Capture the cell that displays the provided text and extract its [X, Y] central coordinate. 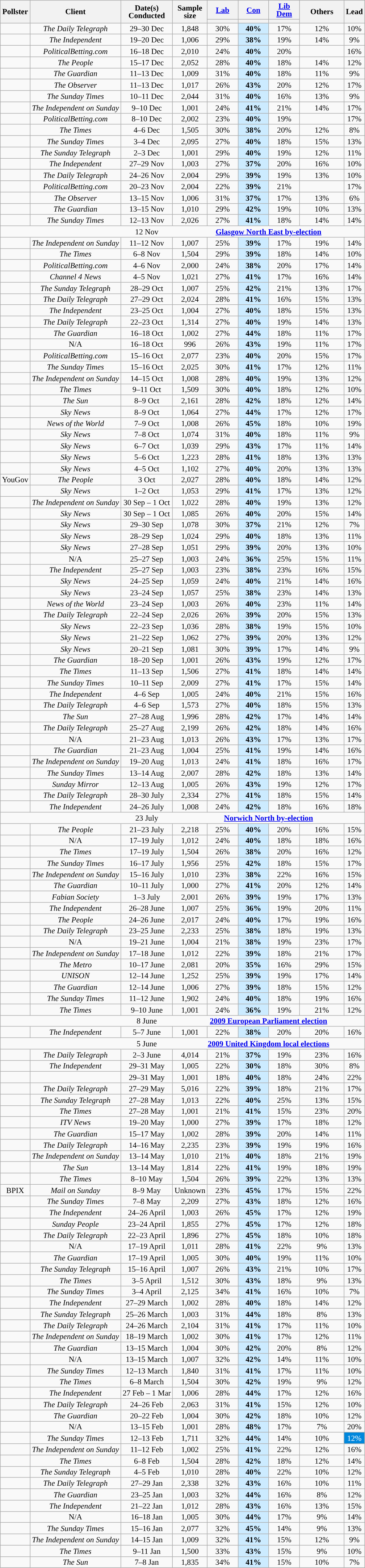
1,081 [190, 649]
2,052 [190, 62]
23–25 Oct [147, 311]
12–13 Feb [147, 1438]
24–25 Sep [147, 581]
2,010 [190, 51]
7–8 Oct [147, 435]
8–10 Dec [147, 119]
11–12 June [147, 998]
6% [354, 198]
Client [75, 12]
33% [222, 1551]
10–11 July [147, 885]
27–29 Oct [147, 299]
29–30 Sep [147, 525]
14–15 Oct [147, 378]
4–5 Feb [147, 1472]
2009 United Kingdom local elections [269, 1043]
12 Nov [147, 232]
5 June [147, 1043]
2,063 [190, 1404]
27–29 Nov [147, 164]
19–20 Dec [147, 40]
20–23 Nov [147, 186]
1,039 [190, 446]
5–6 Oct [147, 457]
2,104 [190, 1325]
12–13 Aug [147, 784]
1,062 [190, 638]
8 June [147, 1021]
7–9 Oct [147, 423]
1,021 [190, 277]
1,223 [190, 457]
16–18 Dec [147, 51]
4–5 Nov [147, 277]
4,014 [190, 1055]
1,896 [190, 1235]
2,007 [190, 773]
24–26 June [147, 919]
12–13 March [147, 1370]
9–11 Oct [147, 389]
2,025 [190, 367]
1,573 [190, 705]
14–15 Jan [147, 1540]
22–23 April [147, 1235]
3–5 April [147, 1280]
1–2 Oct [147, 491]
2,024 [190, 299]
1,711 [190, 1438]
Unknown [190, 1190]
15–16 Jan [147, 1528]
4–6 Nov [147, 265]
1,053 [190, 491]
28–30 July [147, 796]
26–28 June [147, 908]
27 Feb – 1 Mar [147, 1393]
21–23 July [147, 829]
1,102 [190, 468]
28–29 Oct [147, 288]
7–8 Jan [147, 1562]
1,840 [190, 1370]
10–11 Dec [147, 96]
BPIX [15, 1190]
2,009 [190, 683]
1,500 [190, 1551]
23 July [147, 818]
1,024 [190, 536]
1–3 July [147, 897]
2,001 [190, 897]
2,000 [190, 265]
Fabian Society [75, 897]
11–12 Nov [147, 243]
2,218 [190, 829]
2,334 [190, 796]
Channel 4 News [75, 277]
1,509 [190, 389]
2–3 Dec [147, 153]
18–20 Sep [147, 660]
10–11 Sep [147, 683]
1,036 [190, 626]
14–16 May [147, 1145]
24–26 July [147, 806]
6–8 Feb [147, 1461]
1,085 [190, 514]
2,125 [190, 1291]
48% [253, 1427]
27–29 March [147, 1303]
2,002 [190, 119]
1,996 [190, 717]
15–16 April [147, 1269]
Lib Dem [284, 10]
Date(s)Conducted [147, 12]
9–10 Dec [147, 107]
1,902 [190, 998]
3–4 April [147, 1291]
29–30 Dec [147, 28]
19–21 June [147, 942]
2,081 [190, 964]
23–25 June [147, 930]
Sunday Mirror [75, 784]
19–20 May [147, 1122]
1,059 [190, 581]
UNISON [75, 976]
23–25 Jan [147, 1495]
1,848 [190, 28]
1,956 [190, 863]
Norwich North by-election [269, 818]
2–3 June [147, 1055]
2,161 [190, 401]
1,078 [190, 525]
13–14 Aug [147, 773]
Mail on Sunday [75, 1190]
1,011 [190, 1246]
9–10 June [147, 1009]
3 Oct [147, 480]
24–26 Feb [147, 1404]
24–26 April [147, 1213]
12–13 Nov [147, 220]
28–29 Sep [147, 536]
6–8 March [147, 1382]
20–21 Sep [147, 649]
2,338 [190, 1483]
6–8 Nov [147, 254]
27–28 Aug [147, 717]
35% [253, 964]
10–17 June [147, 964]
27–29 Jan [147, 1483]
1,314 [190, 322]
16–18 Jan [147, 1517]
1,022 [190, 502]
1,506 [190, 672]
YouGov [15, 480]
23–24 April [147, 1224]
20–22 Feb [147, 1416]
15–17 Dec [147, 62]
1,835 [190, 1562]
1,814 [190, 1167]
1,512 [190, 1280]
4–6 Dec [147, 130]
8–9 May [147, 1190]
Sunday People [75, 1224]
2,209 [190, 1201]
25–27 Aug [147, 727]
2,044 [190, 96]
5–7 June [147, 1033]
22–23 Oct [147, 322]
The Metro [75, 964]
18–19 March [147, 1337]
27–29 May [147, 1088]
6–7 Oct [147, 446]
1,051 [190, 547]
Pollster [15, 12]
1,505 [190, 130]
24–26 Nov [147, 175]
21–22 Jan [147, 1506]
13–15 Feb [147, 1427]
1,057 [190, 593]
2,235 [190, 1145]
22–23 Sep [147, 626]
21–22 Sep [147, 638]
1,064 [190, 412]
Con [253, 10]
2,233 [190, 930]
7–8 May [147, 1201]
5,016 [190, 1088]
11–13 Sep [147, 672]
Others [322, 12]
15–16 July [147, 875]
11–12 Feb [147, 1449]
15–17 May [147, 1134]
3–4 Dec [147, 141]
2,095 [190, 141]
27–28 Sep [147, 547]
8–10 May [147, 1179]
2,199 [190, 727]
Lab [222, 10]
2009 European Parliament election [269, 1021]
996 [190, 344]
9–11 Jan [147, 1551]
22–24 Sep [147, 615]
25–26 March [147, 1314]
2,027 [190, 480]
24–26 March [147, 1325]
16–17 July [147, 863]
2,017 [190, 919]
1,252 [190, 976]
1,855 [190, 1224]
Samplesize [190, 12]
17–18 June [147, 954]
1,017 [190, 85]
ITV News [75, 1122]
Glasgow North East by-election [269, 232]
Lead [354, 12]
4–5 Oct [147, 468]
1,074 [190, 435]
19–20 Aug [147, 762]
